Find where the given text appears and provide that cell's center as [x, y] coordinate. 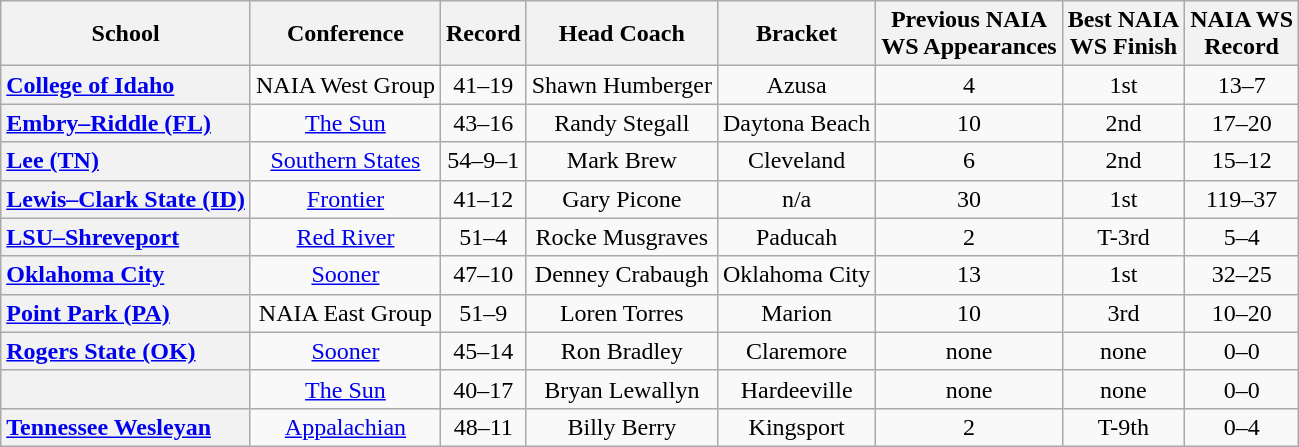
40–17 [483, 389]
32–25 [1242, 275]
Daytona Beach [796, 123]
Rocke Musgraves [622, 237]
6 [969, 161]
NAIA West Group [345, 85]
Claremore [796, 351]
4 [969, 85]
41–12 [483, 199]
17–20 [1242, 123]
Denney Crabaugh [622, 275]
Paducah [796, 237]
Lewis–Clark State (ID) [126, 199]
10–20 [1242, 313]
Embry–Riddle (FL) [126, 123]
School [126, 34]
Bryan Lewallyn [622, 389]
45–14 [483, 351]
Marion [796, 313]
Randy Stegall [622, 123]
41–19 [483, 85]
5–4 [1242, 237]
47–10 [483, 275]
Mark Brew [622, 161]
Conference [345, 34]
n/a [796, 199]
Lee (TN) [126, 161]
Record [483, 34]
Southern States [345, 161]
0–4 [1242, 427]
Hardeeville [796, 389]
Billy Berry [622, 427]
Tennessee Wesleyan [126, 427]
13–7 [1242, 85]
NAIA WSRecord [1242, 34]
Loren Torres [622, 313]
Head Coach [622, 34]
119–37 [1242, 199]
T-9th [1123, 427]
LSU–Shreveport [126, 237]
3rd [1123, 313]
Ron Bradley [622, 351]
Appalachian [345, 427]
43–16 [483, 123]
Shawn Humberger [622, 85]
Frontier [345, 199]
Gary Picone [622, 199]
54–9–1 [483, 161]
Point Park (PA) [126, 313]
Azusa [796, 85]
College of Idaho [126, 85]
T-3rd [1123, 237]
Best NAIAWS Finish [1123, 34]
30 [969, 199]
Cleveland [796, 161]
Bracket [796, 34]
48–11 [483, 427]
Rogers State (OK) [126, 351]
Previous NAIAWS Appearances [969, 34]
51–9 [483, 313]
51–4 [483, 237]
NAIA East Group [345, 313]
Kingsport [796, 427]
15–12 [1242, 161]
13 [969, 275]
Red River [345, 237]
